Identify which cell holds the provided text, then report its (x, y) central coordinate. 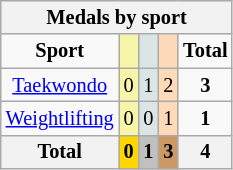
Sport (60, 51)
2 (168, 85)
Taekwondo (60, 85)
Medals by sport (117, 17)
4 (205, 152)
Weightlifting (60, 118)
